From the cell containing the given text, extract its center point as [X, Y] coordinate. 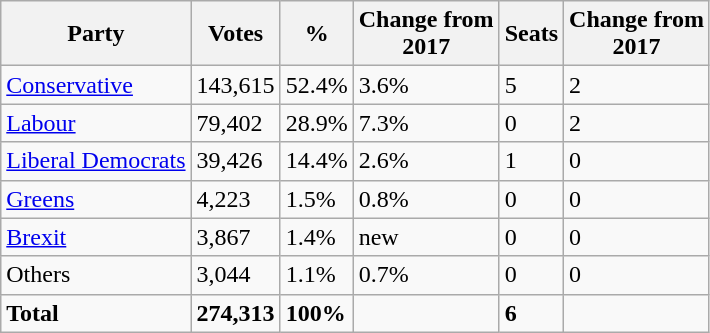
Others [96, 275]
52.4% [316, 85]
39,426 [236, 161]
Labour [96, 123]
274,313 [236, 313]
Greens [96, 199]
100% [316, 313]
2.6% [426, 161]
3.6% [426, 85]
Conservative [96, 85]
Seats [531, 34]
1.4% [316, 237]
Liberal Democrats [96, 161]
143,615 [236, 85]
1.1% [316, 275]
Party [96, 34]
0.8% [426, 199]
6 [531, 313]
% [316, 34]
new [426, 237]
3,044 [236, 275]
1 [531, 161]
Brexit [96, 237]
7.3% [426, 123]
4,223 [236, 199]
14.4% [316, 161]
1.5% [316, 199]
5 [531, 85]
Total [96, 313]
79,402 [236, 123]
3,867 [236, 237]
28.9% [316, 123]
Votes [236, 34]
0.7% [426, 275]
